For the text-containing cell, return its midpoint in [x, y] coordinate format. 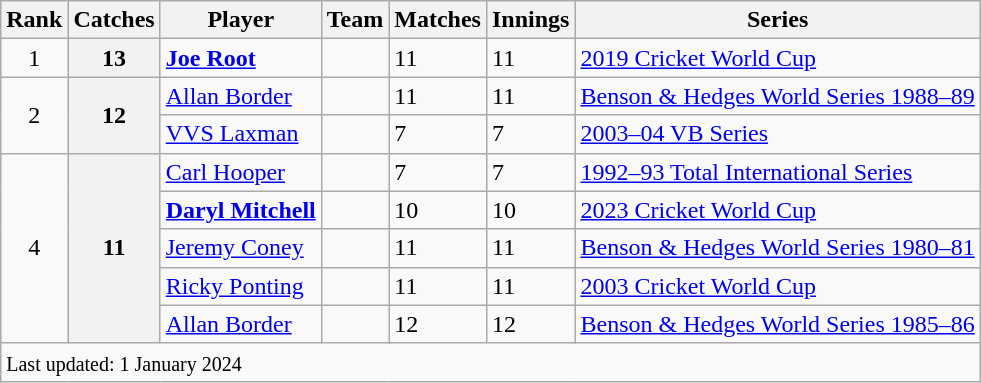
4 [34, 248]
Benson & Hedges World Series 1988–89 [778, 96]
Daryl Mitchell [240, 210]
Benson & Hedges World Series 1985–86 [778, 324]
Jeremy Coney [240, 248]
1 [34, 58]
2023 Cricket World Cup [778, 210]
Benson & Hedges World Series 1980–81 [778, 248]
Matches [438, 20]
Innings [530, 20]
Joe Root [240, 58]
2019 Cricket World Cup [778, 58]
Ricky Ponting [240, 286]
Catches [114, 20]
VVS Laxman [240, 134]
Rank [34, 20]
Carl Hooper [240, 172]
Team [355, 20]
Series [778, 20]
2 [34, 115]
1992–93 Total International Series [778, 172]
2003–04 VB Series [778, 134]
Last updated: 1 January 2024 [491, 362]
13 [114, 58]
2003 Cricket World Cup [778, 286]
Player [240, 20]
